Extract the [x, y] coordinate from the center of the cell holding the provided text.  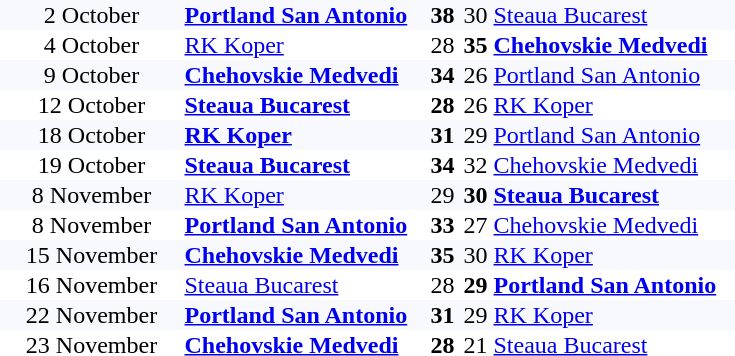
16 November [92, 285]
19 October [92, 165]
2 October [92, 15]
4 October [92, 45]
38 [442, 15]
32 [476, 165]
27 [476, 225]
18 October [92, 135]
22 November [92, 315]
9 October [92, 75]
15 November [92, 255]
12 October [92, 105]
33 [442, 225]
